Determine the [X, Y] coordinate at the center of the cell enclosing the given text.  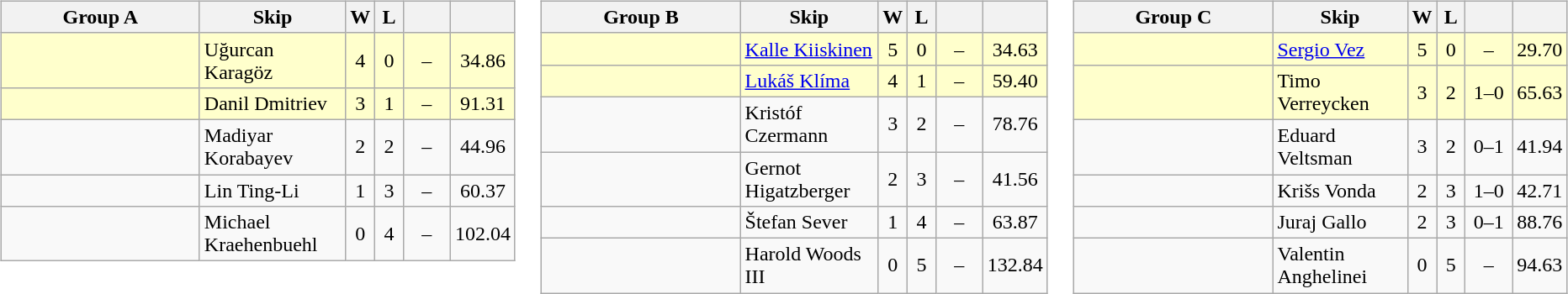
Harold Woods III [809, 265]
Kalle Kiiskinen [809, 49]
Michael Kraehenbuehl [273, 234]
59.40 [1014, 81]
94.63 [1539, 265]
Lukáš Klíma [809, 81]
102.04 [483, 234]
29.70 [1539, 49]
Danil Dmitriev [273, 103]
Timo Verreycken [1340, 92]
Uğurcan Karagöz [273, 60]
Sergio Vez [1340, 49]
78.76 [1014, 124]
Madiyar Korabayev [273, 146]
63.87 [1014, 223]
60.37 [483, 191]
65.63 [1539, 92]
Group C [1173, 17]
Eduard Veltsman [1340, 146]
88.76 [1539, 223]
Gernot Higatzberger [809, 178]
91.31 [483, 103]
41.56 [1014, 178]
Štefan Sever [809, 223]
34.63 [1014, 49]
Valentin Anghelinei [1340, 265]
Kristóf Czermann [809, 124]
42.71 [1539, 191]
34.86 [483, 60]
Juraj Gallo [1340, 223]
132.84 [1014, 265]
Group A [100, 17]
44.96 [483, 146]
Group B [641, 17]
41.94 [1539, 146]
Lin Ting-Li [273, 191]
Krišs Vonda [1340, 191]
